Provide the (X, Y) coordinate of the cell's center where the given text is located.  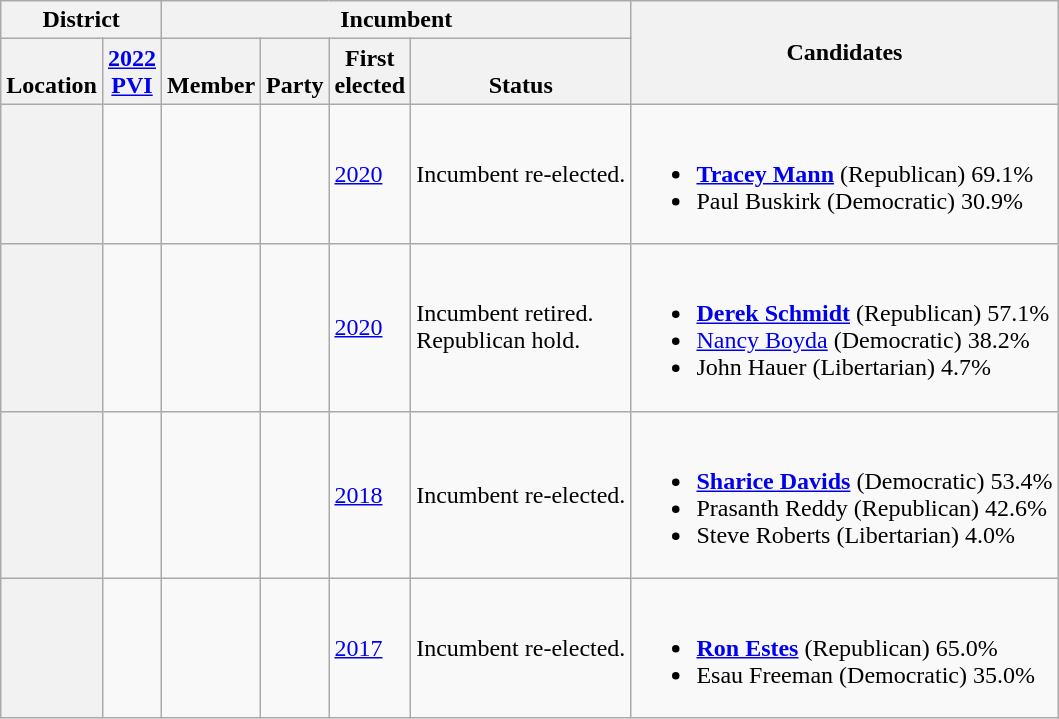
Status (521, 72)
District (82, 20)
2018 (370, 494)
Candidates (844, 52)
Member (212, 72)
Location (52, 72)
Ron Estes (Republican) 65.0%Esau Freeman (Democratic) 35.0% (844, 648)
Tracey Mann (Republican) 69.1%Paul Buskirk (Democratic) 30.9% (844, 174)
Firstelected (370, 72)
Party (295, 72)
Sharice Davids (Democratic) 53.4%Prasanth Reddy (Republican) 42.6%Steve Roberts (Libertarian) 4.0% (844, 494)
Derek Schmidt (Republican) 57.1%Nancy Boyda (Democratic) 38.2%John Hauer (Libertarian) 4.7% (844, 328)
Incumbent retired.Republican hold. (521, 328)
2017 (370, 648)
2022PVI (132, 72)
Incumbent (396, 20)
